Scan for the cell matching the given text and deliver its (X, Y) coordinate at center. 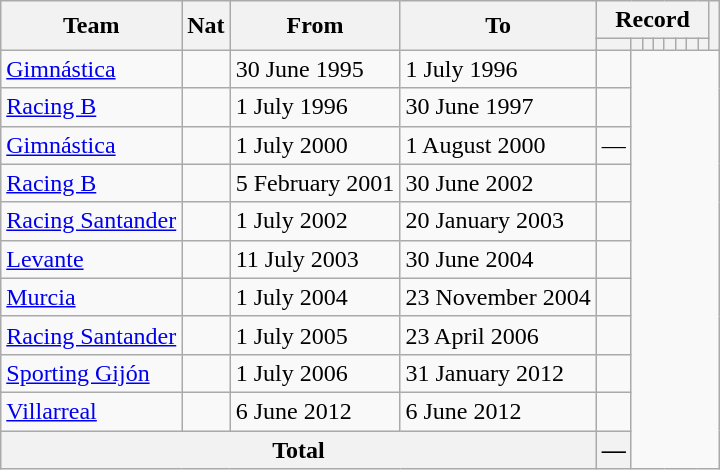
11 July 2003 (315, 259)
23 November 2004 (498, 297)
Levante (92, 259)
Villarreal (92, 411)
From (315, 26)
1 July 2004 (315, 297)
30 June 2002 (498, 183)
1 July 2002 (315, 221)
Record (652, 20)
Nat (206, 26)
31 January 2012 (498, 373)
5 February 2001 (315, 183)
To (498, 26)
Sporting Gijón (92, 373)
23 April 2006 (498, 335)
30 June 1997 (498, 107)
1 July 2000 (315, 145)
Total (298, 449)
1 July 2006 (315, 373)
1 August 2000 (498, 145)
20 January 2003 (498, 221)
1 July 2005 (315, 335)
Team (92, 26)
Murcia (92, 297)
30 June 1995 (315, 69)
30 June 2004 (498, 259)
